Extract the [x, y] coordinate from the center of the cell holding the provided text.  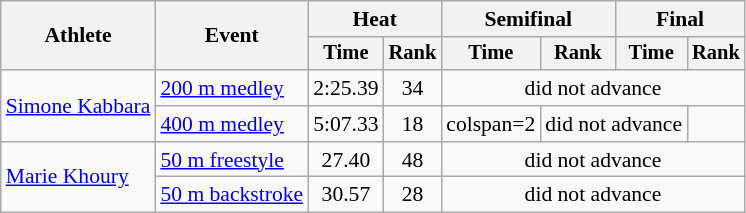
34 [413, 88]
Semifinal [528, 19]
48 [413, 160]
Heat [374, 19]
28 [413, 195]
2:25.39 [346, 88]
400 m medley [232, 124]
50 m backstroke [232, 195]
Simone Kabbara [78, 106]
200 m medley [232, 88]
27.40 [346, 160]
50 m freestyle [232, 160]
Final [680, 19]
18 [413, 124]
5:07.33 [346, 124]
30.57 [346, 195]
Athlete [78, 36]
colspan=2 [490, 124]
Event [232, 36]
Marie Khoury [78, 178]
